Determine the [X, Y] coordinate at the center of the cell enclosing the given text.  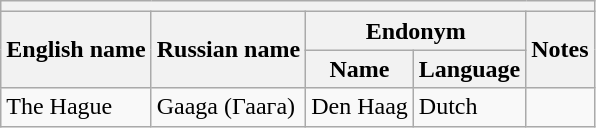
Den Haag [360, 107]
Endonym [416, 31]
Name [360, 69]
Russian name [228, 50]
Notes [560, 50]
The Hague [76, 107]
Gaaga (Гаага) [228, 107]
English name [76, 50]
Language [469, 69]
Dutch [469, 107]
